From the cell containing the given text, extract its center point as [X, Y] coordinate. 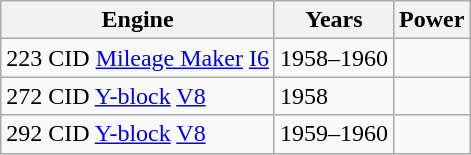
Years [334, 20]
1959–1960 [334, 134]
1958–1960 [334, 58]
292 CID Y-block V8 [138, 134]
Engine [138, 20]
272 CID Y-block V8 [138, 96]
1958 [334, 96]
223 CID Mileage Maker I6 [138, 58]
Power [431, 20]
